Identify which cell holds the provided text, then report its (x, y) central coordinate. 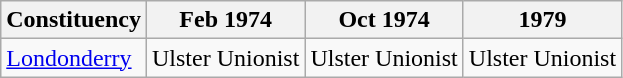
Constituency (74, 20)
1979 (542, 20)
Feb 1974 (225, 20)
Londonderry (74, 58)
Oct 1974 (384, 20)
